Extract the [x, y] coordinate from the center of the cell holding the provided text.  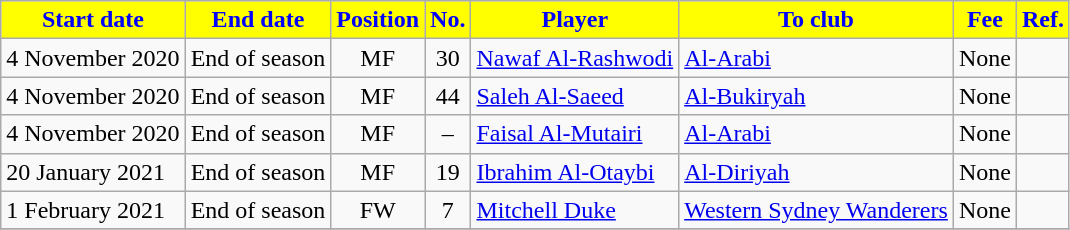
20 January 2021 [93, 172]
To club [816, 20]
Western Sydney Wanderers [816, 210]
Ref. [1042, 20]
Fee [984, 20]
7 [448, 210]
30 [448, 58]
Position [378, 20]
Mitchell Duke [575, 210]
Player [575, 20]
44 [448, 96]
Saleh Al-Saeed [575, 96]
1 February 2021 [93, 210]
No. [448, 20]
FW [378, 210]
Nawaf Al-Rashwodi [575, 58]
Ibrahim Al-Otaybi [575, 172]
19 [448, 172]
– [448, 134]
Start date [93, 20]
Al-Bukiryah [816, 96]
Faisal Al-Mutairi [575, 134]
Al-Diriyah [816, 172]
End date [258, 20]
